Detect which cell encompasses the target text, then output its (x, y) center coordinate. 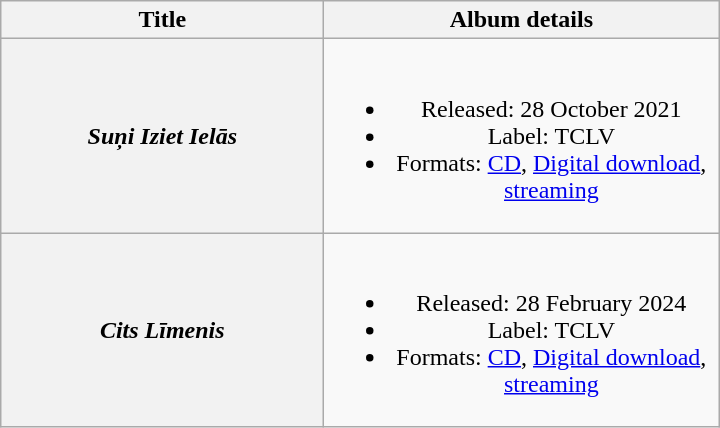
Title (162, 20)
Album details (522, 20)
Suņi Iziet Ielās (162, 136)
Released: 28 October 2021Label: TCLVFormats: CD, Digital download, streaming (522, 136)
Released: 28 February 2024Label: TCLVFormats: CD, Digital download, streaming (522, 330)
Cits Līmenis (162, 330)
